Pinpoint the cell where the given text exists, returning its (X, Y) midpoint coordinate. 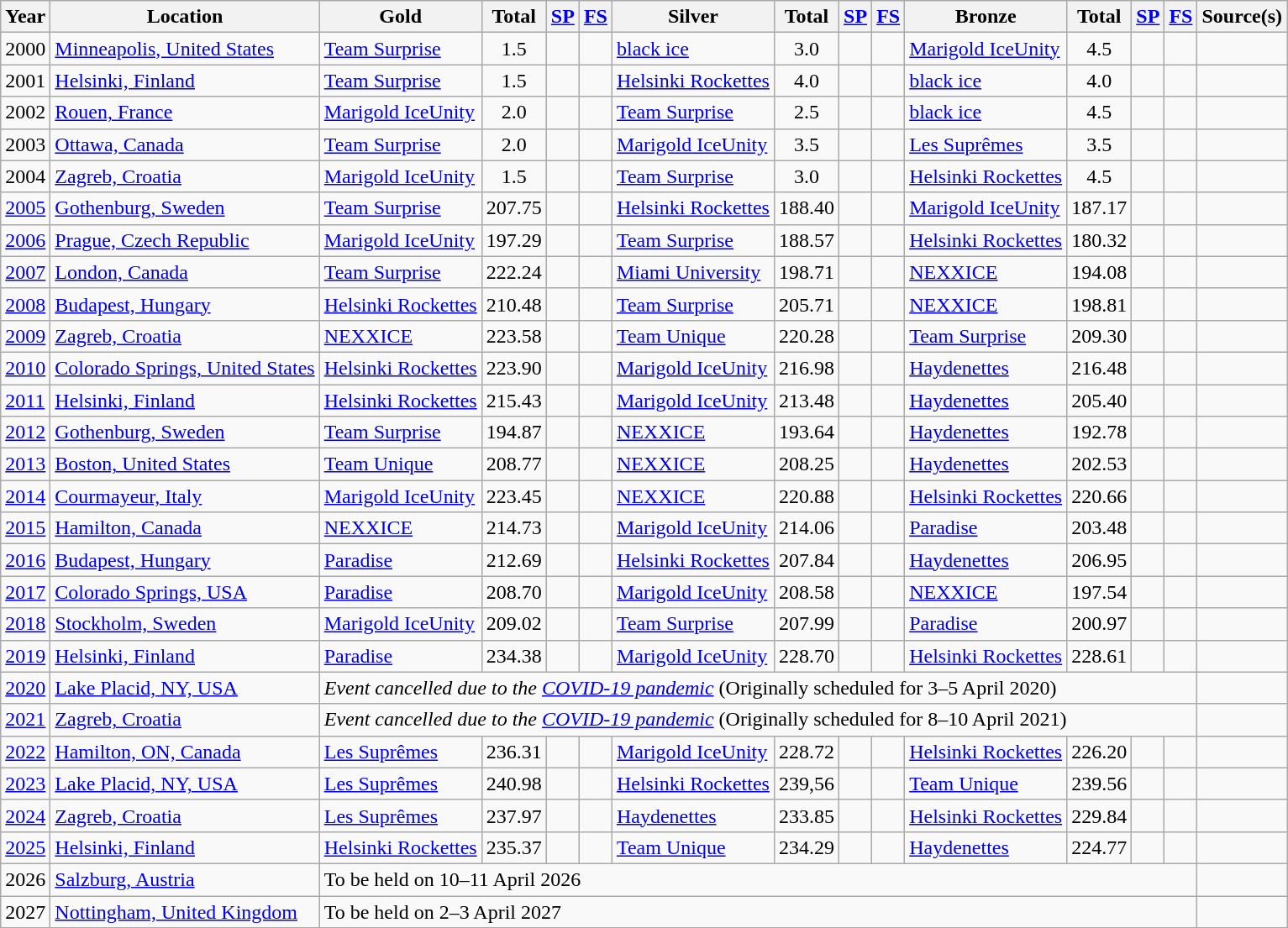
Rouen, France (185, 113)
2023 (25, 784)
Miami University (692, 272)
205.40 (1099, 401)
2011 (25, 401)
Boston, United States (185, 464)
234.29 (807, 847)
2014 (25, 496)
228.61 (1099, 656)
Event cancelled due to the COVID-19 pandemic (Originally scheduled for 3–5 April 2020) (758, 688)
Colorado Springs, USA (185, 592)
194.87 (514, 433)
Location (185, 17)
207.75 (514, 208)
222.24 (514, 272)
223.90 (514, 368)
188.57 (807, 240)
London, Canada (185, 272)
207.99 (807, 624)
216.48 (1099, 368)
214.06 (807, 528)
197.54 (1099, 592)
206.95 (1099, 560)
2008 (25, 304)
2004 (25, 176)
236.31 (514, 752)
Event cancelled due to the COVID-19 pandemic (Originally scheduled for 8–10 April 2021) (758, 720)
208.58 (807, 592)
2024 (25, 815)
2003 (25, 144)
2010 (25, 368)
Hamilton, ON, Canada (185, 752)
2005 (25, 208)
205.71 (807, 304)
214.73 (514, 528)
2015 (25, 528)
Nottingham, United Kingdom (185, 911)
2027 (25, 911)
Stockholm, Sweden (185, 624)
200.97 (1099, 624)
197.29 (514, 240)
2001 (25, 81)
220.66 (1099, 496)
2026 (25, 879)
Gold (400, 17)
2002 (25, 113)
Bronze (986, 17)
213.48 (807, 401)
228.72 (807, 752)
235.37 (514, 847)
223.45 (514, 496)
198.81 (1099, 304)
2012 (25, 433)
Courmayeur, Italy (185, 496)
180.32 (1099, 240)
188.40 (807, 208)
209.30 (1099, 336)
240.98 (514, 784)
237.97 (514, 815)
2025 (25, 847)
215.43 (514, 401)
239,56 (807, 784)
233.85 (807, 815)
198.71 (807, 272)
2021 (25, 720)
208.70 (514, 592)
Ottawa, Canada (185, 144)
Source(s) (1242, 17)
Silver (692, 17)
193.64 (807, 433)
2.5 (807, 113)
220.88 (807, 496)
229.84 (1099, 815)
223.58 (514, 336)
2009 (25, 336)
2016 (25, 560)
To be held on 2–3 April 2027 (758, 911)
Prague, Czech Republic (185, 240)
2000 (25, 49)
2018 (25, 624)
2022 (25, 752)
Salzburg, Austria (185, 879)
2013 (25, 464)
Hamilton, Canada (185, 528)
194.08 (1099, 272)
228.70 (807, 656)
187.17 (1099, 208)
207.84 (807, 560)
2007 (25, 272)
To be held on 10–11 April 2026 (758, 879)
Colorado Springs, United States (185, 368)
2017 (25, 592)
2006 (25, 240)
234.38 (514, 656)
203.48 (1099, 528)
Minneapolis, United States (185, 49)
202.53 (1099, 464)
239.56 (1099, 784)
Year (25, 17)
212.69 (514, 560)
208.77 (514, 464)
226.20 (1099, 752)
216.98 (807, 368)
220.28 (807, 336)
192.78 (1099, 433)
2020 (25, 688)
208.25 (807, 464)
210.48 (514, 304)
224.77 (1099, 847)
2019 (25, 656)
209.02 (514, 624)
